Provide the (x, y) coordinate of the cell's center where the given text is located.  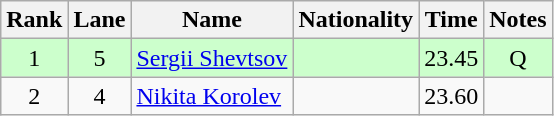
Q (518, 58)
Notes (518, 20)
4 (100, 96)
2 (34, 96)
23.45 (452, 58)
Sergii Shevtsov (212, 58)
Name (212, 20)
Lane (100, 20)
1 (34, 58)
Time (452, 20)
Nikita Korolev (212, 96)
Rank (34, 20)
23.60 (452, 96)
5 (100, 58)
Nationality (356, 20)
